Identify which cell holds the provided text, then report its [X, Y] central coordinate. 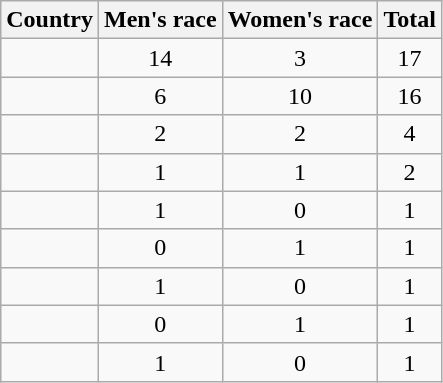
4 [410, 134]
Country [50, 20]
17 [410, 58]
Women's race [300, 20]
10 [300, 96]
Men's race [160, 20]
3 [300, 58]
Total [410, 20]
6 [160, 96]
14 [160, 58]
16 [410, 96]
